Extract the (X, Y) coordinate from the center of the cell holding the provided text.  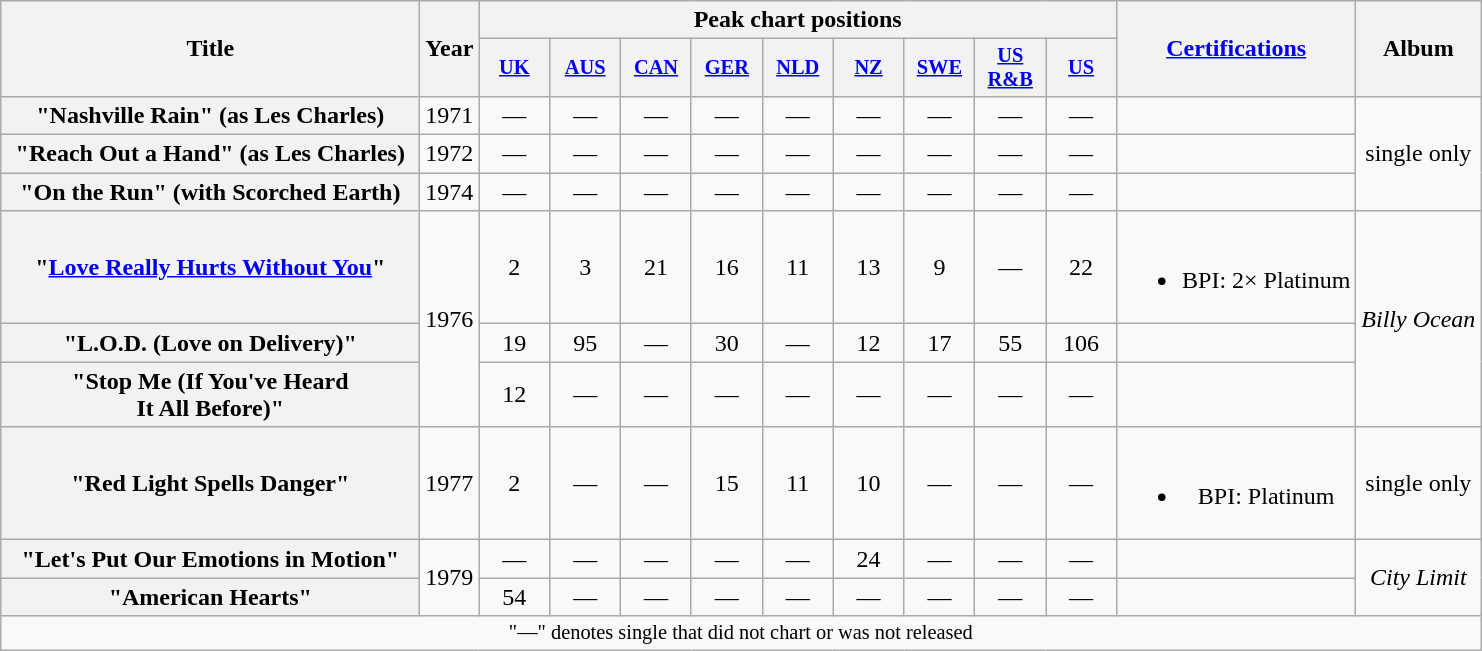
"Reach Out a Hand" (as Les Charles) (210, 154)
"Love Really Hurts Without You" (210, 268)
"American Hearts" (210, 597)
"Nashville Rain" (as Les Charles) (210, 115)
1974 (450, 192)
1976 (450, 319)
10 (868, 484)
16 (726, 268)
Billy Ocean (1418, 319)
1977 (450, 484)
NZ (868, 68)
Certifications (1236, 49)
"On the Run" (with Scorched Earth) (210, 192)
GER (726, 68)
19 (514, 343)
BPI: Platinum (1236, 484)
21 (656, 268)
"Stop Me (If You've Heard It All Before)" (210, 394)
13 (868, 268)
1979 (450, 578)
22 (1082, 268)
17 (940, 343)
15 (726, 484)
1971 (450, 115)
US (1082, 68)
AUS (586, 68)
City Limit (1418, 578)
NLD (798, 68)
106 (1082, 343)
Peak chart positions (798, 20)
USR&B (1010, 68)
30 (726, 343)
95 (586, 343)
BPI: 2× Platinum (1236, 268)
"Red Light Spells Danger" (210, 484)
9 (940, 268)
UK (514, 68)
CAN (656, 68)
24 (868, 559)
"—" denotes single that did not chart or was not released (741, 633)
54 (514, 597)
Title (210, 49)
Album (1418, 49)
55 (1010, 343)
SWE (940, 68)
3 (586, 268)
1972 (450, 154)
Year (450, 49)
"Let's Put Our Emotions in Motion" (210, 559)
"L.O.D. (Love on Delivery)" (210, 343)
